Locate the cell with the specified text and output its (X, Y) center coordinate. 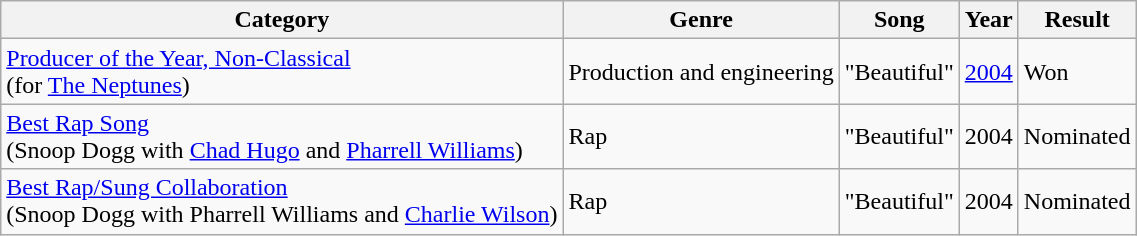
Producer of the Year, Non-Classical (for The Neptunes) (282, 72)
Best Rap/Sung Collaboration (Snoop Dogg with Pharrell Williams and Charlie Wilson) (282, 202)
Year (988, 20)
Genre (701, 20)
Song (899, 20)
Best Rap Song(Snoop Dogg with Chad Hugo and Pharrell Williams) (282, 136)
Won (1077, 72)
Production and engineering (701, 72)
Result (1077, 20)
Category (282, 20)
